Capture the cell that displays the provided text and extract its (X, Y) central coordinate. 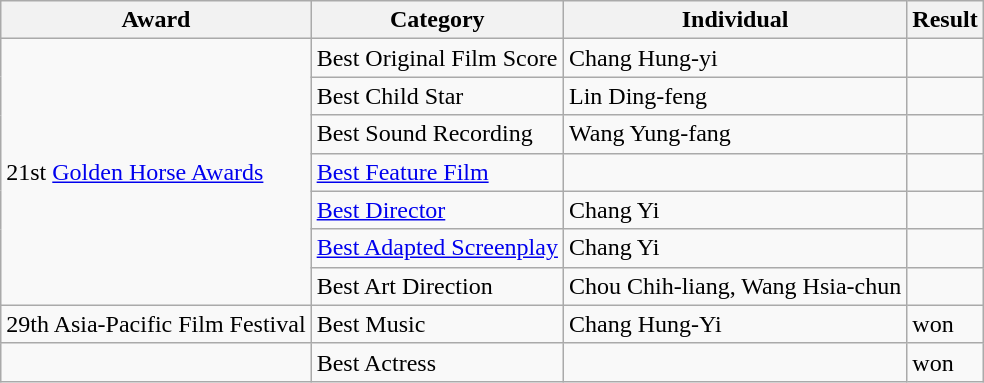
Best Feature Film (437, 172)
Best Original Film Score (437, 58)
Best Adapted Screenplay (437, 248)
Best Actress (437, 362)
29th Asia-Pacific Film Festival (156, 324)
Best Art Direction (437, 286)
Award (156, 20)
Chang Hung-yi (734, 58)
Chou Chih-liang, Wang Hsia-chun (734, 286)
Best Child Star (437, 96)
Wang Yung-fang (734, 134)
Best Music (437, 324)
Lin Ding-feng (734, 96)
Result (945, 20)
21st Golden Horse Awards (156, 172)
Individual (734, 20)
Chang Hung-Yi (734, 324)
Category (437, 20)
Best Director (437, 210)
Best Sound Recording (437, 134)
